From the cell containing the given text, extract its center point as (X, Y) coordinate. 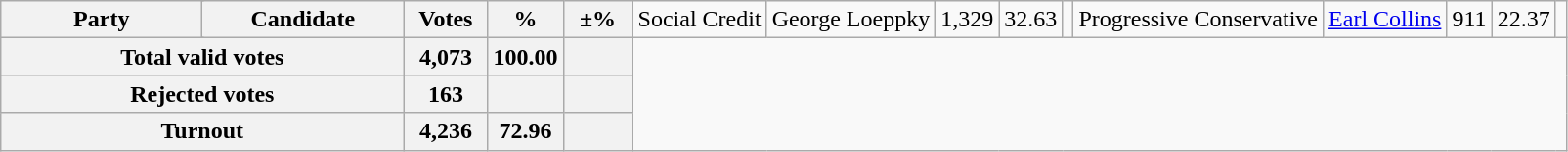
911 (1469, 20)
Total valid votes (202, 57)
Party (102, 20)
32.63 (1030, 20)
Social Credit (700, 20)
Rejected votes (202, 94)
±% (598, 20)
4,236 (446, 131)
4,073 (446, 57)
George Loeppky (850, 20)
% (526, 20)
Earl Collins (1385, 20)
72.96 (526, 131)
Candidate (303, 20)
163 (446, 94)
Votes (446, 20)
1,329 (968, 20)
Progressive Conservative (1198, 20)
22.37 (1523, 20)
Turnout (202, 131)
100.00 (526, 57)
